Find where the given text appears and provide that cell's center as (x, y) coordinate. 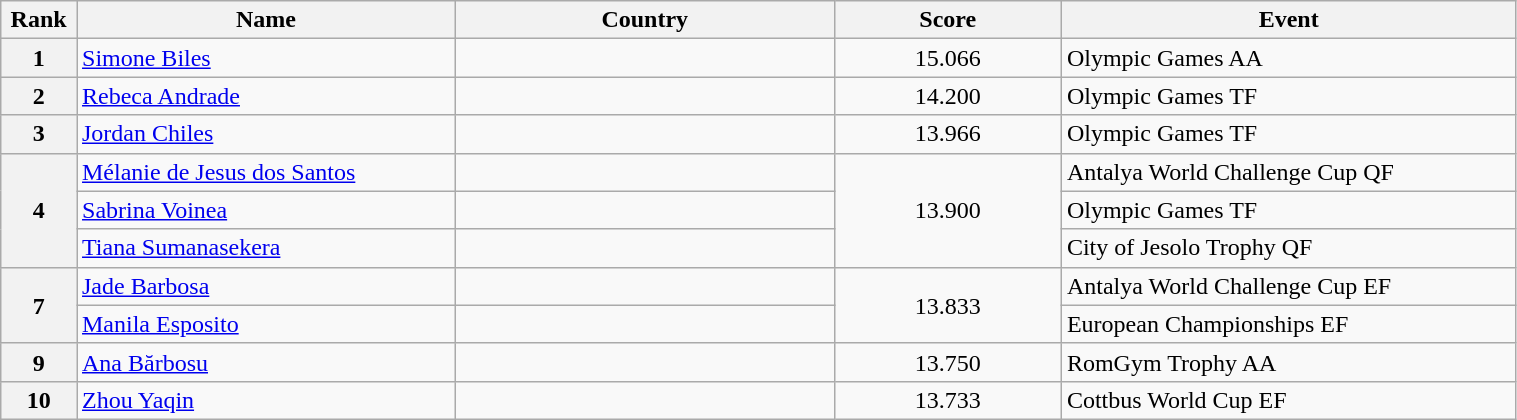
Name (266, 20)
Manila Esposito (266, 324)
3 (39, 134)
Event (1288, 20)
City of Jesolo Trophy QF (1288, 248)
Mélanie de Jesus dos Santos (266, 172)
10 (39, 400)
13.833 (948, 305)
14.200 (948, 96)
Score (948, 20)
Jordan Chiles (266, 134)
13.900 (948, 210)
European Championships EF (1288, 324)
9 (39, 362)
Sabrina Voinea (266, 210)
RomGym Trophy AA (1288, 362)
Olympic Games AA (1288, 58)
Antalya World Challenge Cup QF (1288, 172)
13.733 (948, 400)
4 (39, 210)
13.750 (948, 362)
15.066 (948, 58)
Jade Barbosa (266, 286)
Antalya World Challenge Cup EF (1288, 286)
Ana Bărbosu (266, 362)
2 (39, 96)
13.966 (948, 134)
Cottbus World Cup EF (1288, 400)
Rank (39, 20)
Country (644, 20)
7 (39, 305)
Simone Biles (266, 58)
Tiana Sumanasekera (266, 248)
1 (39, 58)
Zhou Yaqin (266, 400)
Rebeca Andrade (266, 96)
